Detect which cell encompasses the target text, then output its (X, Y) center coordinate. 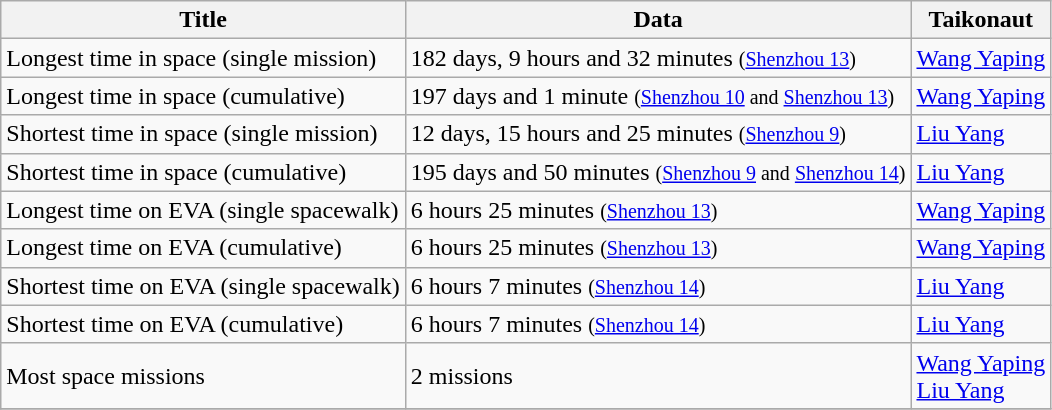
Shortest time in space (cumulative) (204, 172)
195 days and 50 minutes (Shenzhou 9 and Shenzhou 14) (658, 172)
Wang YapingLiu Yang (981, 376)
Shortest time in space (single mission) (204, 134)
Longest time on EVA (single spacewalk) (204, 210)
197 days and 1 minute (Shenzhou 10 and Shenzhou 13) (658, 96)
182 days, 9 hours and 32 minutes (Shenzhou 13) (658, 58)
Shortest time on EVA (single spacewalk) (204, 286)
Longest time on EVA (cumulative) (204, 248)
Longest time in space (single mission) (204, 58)
Taikonaut (981, 20)
2 missions (658, 376)
Title (204, 20)
Longest time in space (cumulative) (204, 96)
Data (658, 20)
12 days, 15 hours and 25 minutes (Shenzhou 9) (658, 134)
Most space missions (204, 376)
Shortest time on EVA (cumulative) (204, 324)
